Pinpoint the cell where the given text exists, returning its (X, Y) midpoint coordinate. 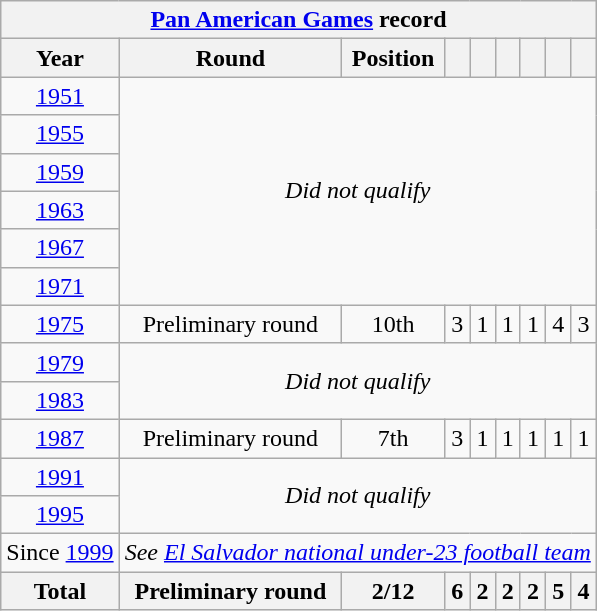
See El Salvador national under-23 football team (358, 553)
7th (394, 438)
1995 (60, 515)
2/12 (394, 591)
Total (60, 591)
Pan American Games record (299, 20)
Round (230, 58)
10th (394, 324)
Year (60, 58)
1967 (60, 248)
1987 (60, 438)
1951 (60, 96)
6 (456, 591)
1963 (60, 210)
1979 (60, 362)
1983 (60, 400)
1955 (60, 134)
1971 (60, 286)
1975 (60, 324)
1959 (60, 172)
1991 (60, 477)
Position (394, 58)
Since 1999 (60, 553)
5 (558, 591)
